Pinpoint the cell where the given text exists, returning its (X, Y) midpoint coordinate. 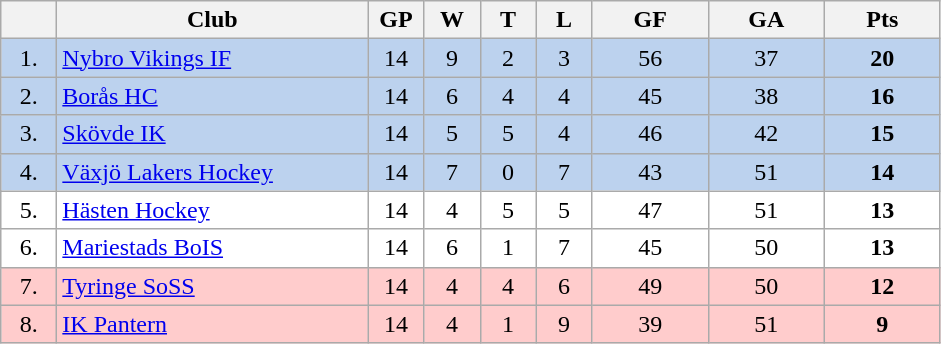
12 (882, 286)
38 (766, 96)
42 (766, 134)
6. (29, 248)
GA (766, 20)
Växjö Lakers Hockey (212, 172)
GP (396, 20)
Tyringe SoSS (212, 286)
Club (212, 20)
2 (508, 58)
3 (564, 58)
47 (650, 210)
20 (882, 58)
43 (650, 172)
IK Pantern (212, 324)
L (564, 20)
Borås HC (212, 96)
GF (650, 20)
39 (650, 324)
4. (29, 172)
Nybro Vikings IF (212, 58)
0 (508, 172)
16 (882, 96)
3. (29, 134)
Mariestads BoIS (212, 248)
1. (29, 58)
37 (766, 58)
Pts (882, 20)
56 (650, 58)
49 (650, 286)
W (452, 20)
46 (650, 134)
Hästen Hockey (212, 210)
15 (882, 134)
7. (29, 286)
2. (29, 96)
5. (29, 210)
Skövde IK (212, 134)
8. (29, 324)
T (508, 20)
